Search for the cell housing the specified text and yield its [X, Y] center coordinate. 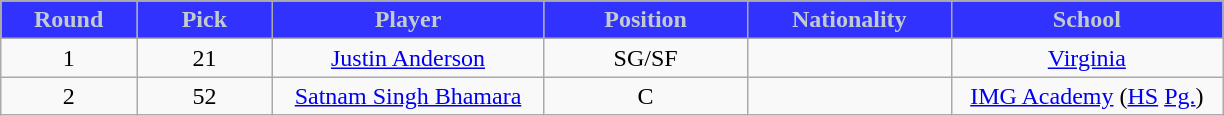
52 [204, 96]
Virginia [1087, 58]
Round [69, 20]
IMG Academy (HS Pg.) [1087, 96]
Nationality [849, 20]
Pick [204, 20]
Player [408, 20]
21 [204, 58]
School [1087, 20]
Justin Anderson [408, 58]
SG/SF [646, 58]
Position [646, 20]
1 [69, 58]
C [646, 96]
Satnam Singh Bhamara [408, 96]
2 [69, 96]
